Locate the cell with the specified text and output its (x, y) center coordinate. 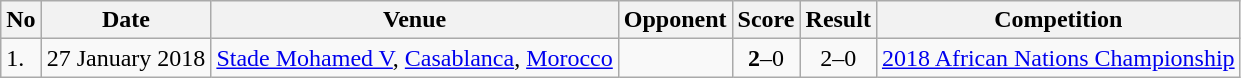
Score (766, 20)
Venue (414, 20)
27 January 2018 (126, 58)
Result (838, 20)
Competition (1058, 20)
1. (21, 58)
Stade Mohamed V, Casablanca, Morocco (414, 58)
2018 African Nations Championship (1058, 58)
Opponent (675, 20)
Date (126, 20)
No (21, 20)
